Locate the cell with the specified text and output its [X, Y] center coordinate. 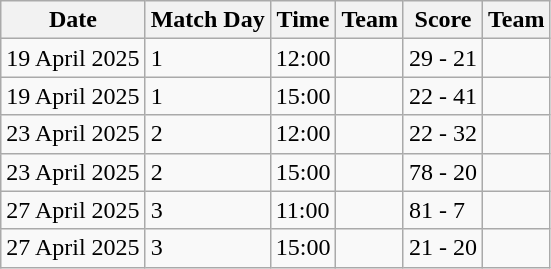
11:00 [303, 210]
29 - 21 [442, 58]
21 - 20 [442, 248]
Time [303, 20]
22 - 32 [442, 134]
Score [442, 20]
Date [73, 20]
Match Day [208, 20]
78 - 20 [442, 172]
22 - 41 [442, 96]
81 - 7 [442, 210]
